Extract the (X, Y) coordinate from the center of the cell holding the provided text.  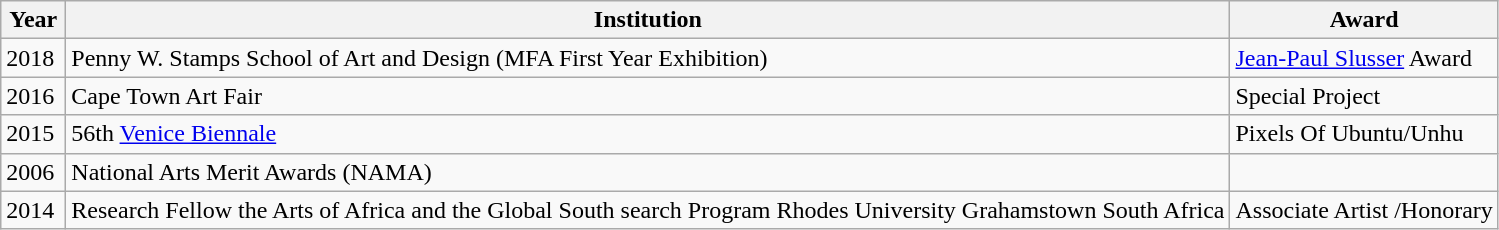
Year (34, 20)
2016 (34, 96)
Cape Town Art Fair (648, 96)
Penny W. Stamps School of Art and Design (MFA First Year Exhibition) (648, 58)
National Arts Merit Awards (NAMA) (648, 172)
Institution (648, 20)
2018 (34, 58)
Pixels Of Ubuntu/Unhu (1364, 134)
Award (1364, 20)
2006 (34, 172)
Research Fellow the Arts of Africa and the Global South search Program Rhodes University Grahamstown South Africa (648, 210)
Associate Artist /Honorary (1364, 210)
Jean-Paul Slusser Award (1364, 58)
56th Venice Biennale (648, 134)
2015 (34, 134)
Special Project (1364, 96)
2014 (34, 210)
